Pinpoint the cell where the given text exists, returning its [x, y] midpoint coordinate. 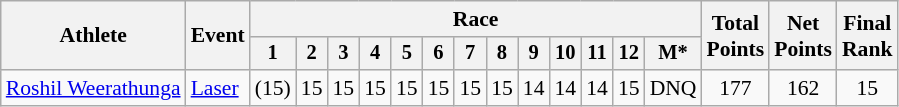
FinalRank [868, 36]
Race [476, 19]
7 [470, 54]
(15) [273, 88]
5 [407, 54]
1 [273, 54]
8 [502, 54]
Event [218, 36]
11 [597, 54]
162 [803, 88]
2 [312, 54]
10 [565, 54]
Roshil Weerathunga [94, 88]
6 [439, 54]
TotalPoints [736, 36]
M* [674, 54]
NetPoints [803, 36]
12 [629, 54]
3 [344, 54]
9 [534, 54]
177 [736, 88]
4 [375, 54]
Athlete [94, 36]
Laser [218, 88]
DNQ [674, 88]
